Locate the cell with the specified text and output its (x, y) center coordinate. 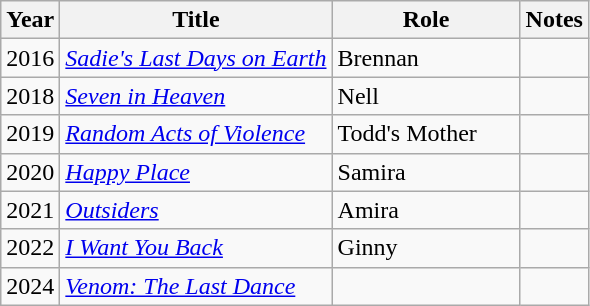
2022 (30, 248)
Todd's Mother (426, 134)
Outsiders (196, 210)
Samira (426, 172)
Venom: The Last Dance (196, 286)
Title (196, 20)
Ginny (426, 248)
2020 (30, 172)
2021 (30, 210)
2018 (30, 96)
I Want You Back (196, 248)
2019 (30, 134)
Notes (554, 20)
Role (426, 20)
Brennan (426, 58)
Random Acts of Violence (196, 134)
2024 (30, 286)
Year (30, 20)
Nell (426, 96)
Amira (426, 210)
2016 (30, 58)
Seven in Heaven (196, 96)
Sadie's Last Days on Earth (196, 58)
Happy Place (196, 172)
